Identify which cell holds the provided text, then report its (X, Y) central coordinate. 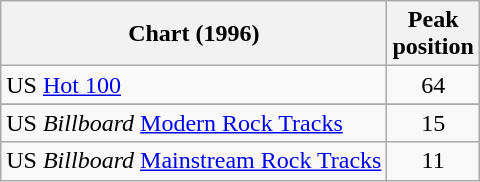
15 (433, 123)
64 (433, 85)
Peakposition (433, 34)
11 (433, 161)
Chart (1996) (194, 34)
US Billboard Mainstream Rock Tracks (194, 161)
US Billboard Modern Rock Tracks (194, 123)
US Hot 100 (194, 85)
